Provide the (X, Y) coordinate of the cell's center where the given text is located.  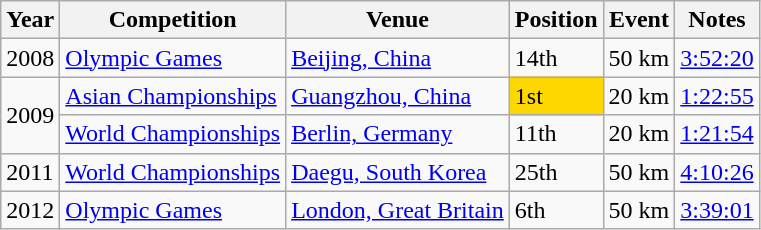
4:10:26 (717, 172)
Notes (717, 20)
1:22:55 (717, 96)
London, Great Britain (398, 210)
Event (639, 20)
6th (556, 210)
2012 (30, 210)
Year (30, 20)
Daegu, South Korea (398, 172)
2008 (30, 58)
1:21:54 (717, 134)
25th (556, 172)
2009 (30, 115)
Position (556, 20)
11th (556, 134)
1st (556, 96)
Asian Championships (173, 96)
3:39:01 (717, 210)
Venue (398, 20)
3:52:20 (717, 58)
Berlin, Germany (398, 134)
Beijing, China (398, 58)
14th (556, 58)
Guangzhou, China (398, 96)
2011 (30, 172)
Competition (173, 20)
